Pinpoint the cell where the given text exists, returning its (x, y) midpoint coordinate. 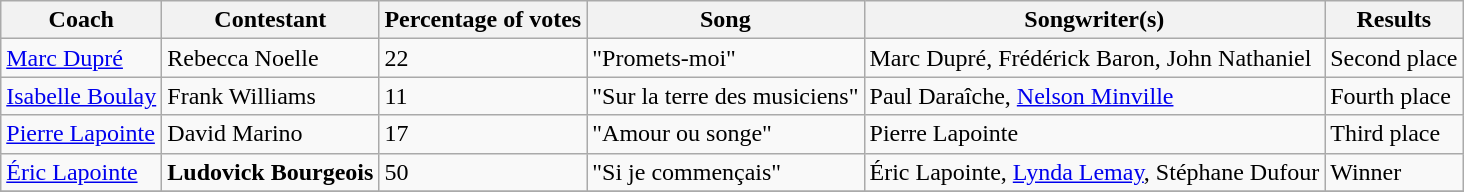
Éric Lapointe, Lynda Lemay, Stéphane Dufour (1094, 172)
Third place (1394, 134)
22 (483, 58)
Song (726, 20)
Frank Williams (270, 96)
Contestant (270, 20)
"Sur la terre des musiciens" (726, 96)
Fourth place (1394, 96)
Percentage of votes (483, 20)
"Promets-moi" (726, 58)
Ludovick Bourgeois (270, 172)
"Si je commençais" (726, 172)
David Marino (270, 134)
Marc Dupré (82, 58)
Second place (1394, 58)
Éric Lapointe (82, 172)
Paul Daraîche, Nelson Minville (1094, 96)
Marc Dupré, Frédérick Baron, John Nathaniel (1094, 58)
Winner (1394, 172)
Songwriter(s) (1094, 20)
Rebecca Noelle (270, 58)
11 (483, 96)
Isabelle Boulay (82, 96)
"Amour ou songe" (726, 134)
17 (483, 134)
50 (483, 172)
Coach (82, 20)
Results (1394, 20)
